Detect which cell encompasses the target text, then output its [x, y] center coordinate. 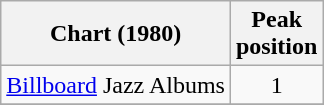
Peakposition [276, 34]
1 [276, 85]
Chart (1980) [116, 34]
Billboard Jazz Albums [116, 85]
